For the text-containing cell, return its midpoint in [X, Y] coordinate format. 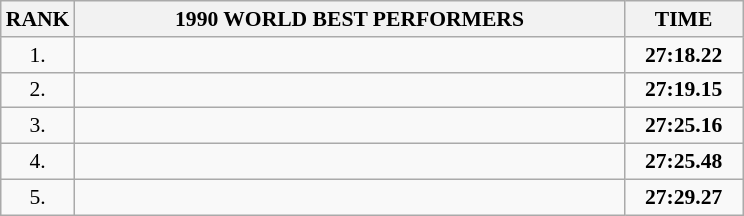
5. [38, 197]
27:25.16 [684, 126]
27:25.48 [684, 162]
1990 WORLD BEST PERFORMERS [349, 19]
1. [38, 55]
27:29.27 [684, 197]
3. [38, 126]
TIME [684, 19]
27:18.22 [684, 55]
RANK [38, 19]
2. [38, 90]
4. [38, 162]
27:19.15 [684, 90]
